For the text-containing cell, return its midpoint in (X, Y) coordinate format. 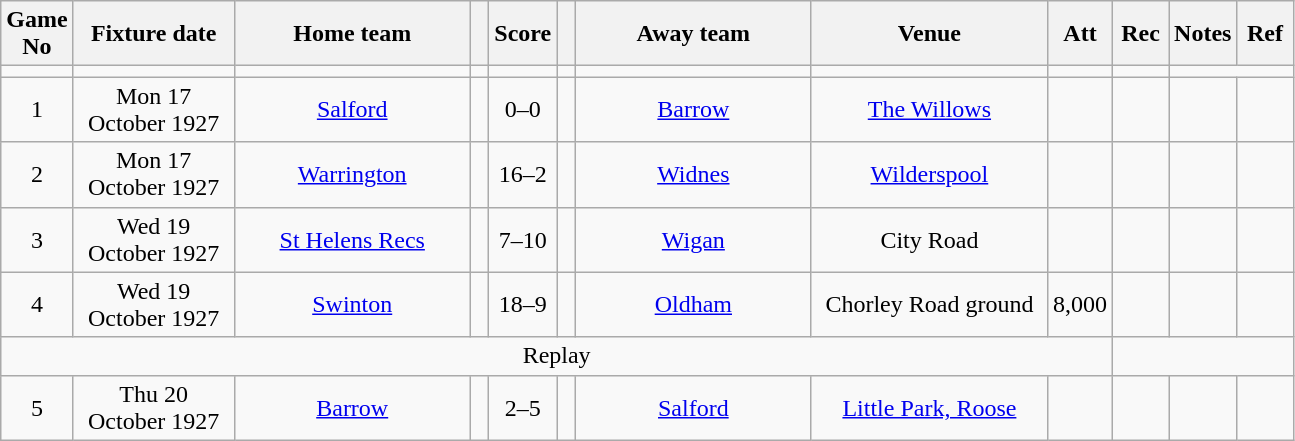
Rec (1141, 34)
Replay (557, 356)
Little Park, Roose (929, 408)
The Willows (929, 110)
0–0 (523, 110)
Away team (693, 34)
Oldham (693, 304)
Wigan (693, 240)
City Road (929, 240)
16–2 (523, 174)
3 (37, 240)
Thu 20 October 1927 (154, 408)
Venue (929, 34)
Home team (352, 34)
2–5 (523, 408)
Warrington (352, 174)
18–9 (523, 304)
Notes (1203, 34)
Ref (1265, 34)
Widnes (693, 174)
Wilderspool (929, 174)
4 (37, 304)
5 (37, 408)
Fixture date (154, 34)
Score (523, 34)
Game No (37, 34)
St Helens Recs (352, 240)
7–10 (523, 240)
8,000 (1080, 304)
2 (37, 174)
1 (37, 110)
Swinton (352, 304)
Chorley Road ground (929, 304)
Att (1080, 34)
